Pinpoint the cell where the given text exists, returning its (X, Y) midpoint coordinate. 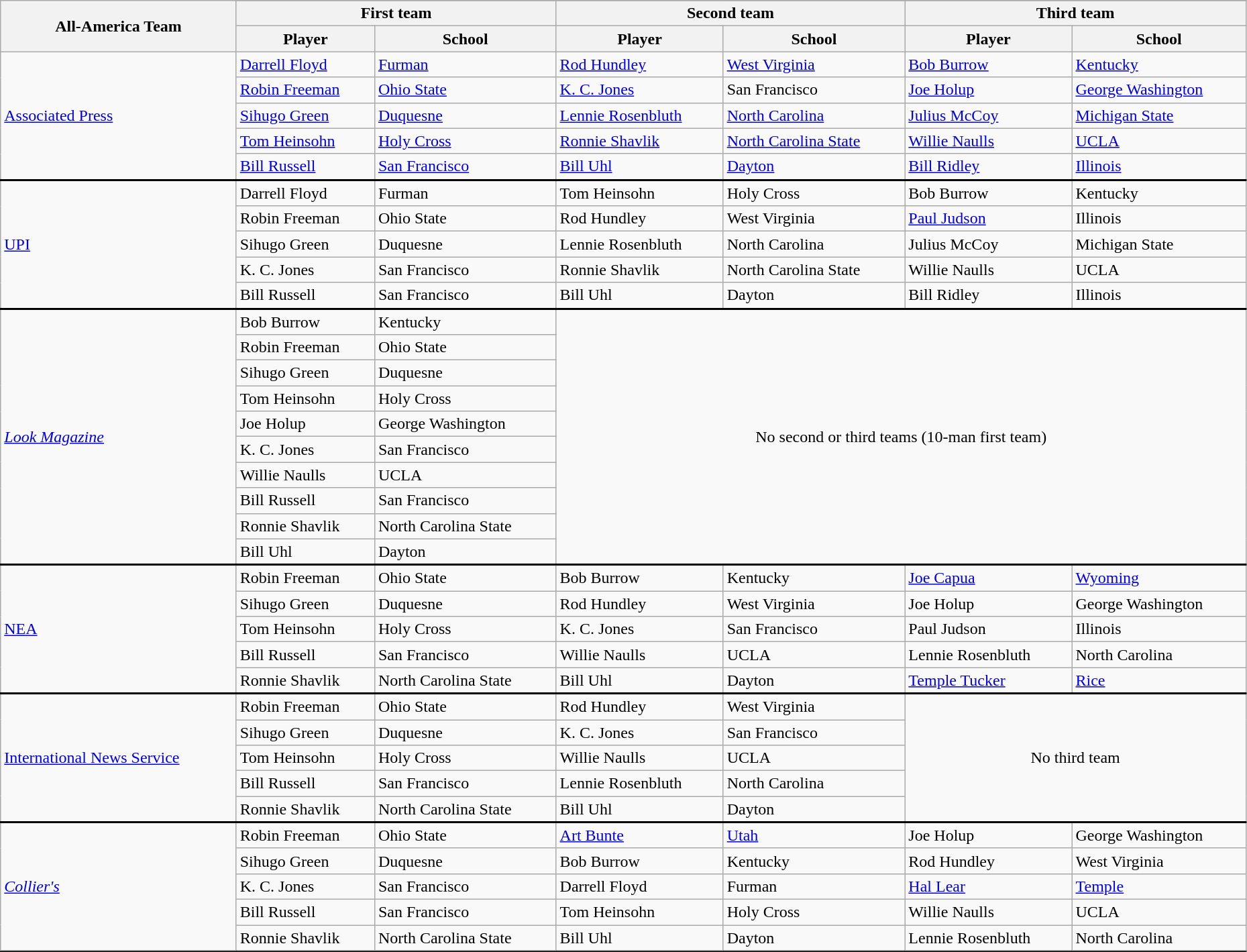
UPI (118, 244)
First team (396, 13)
Third team (1075, 13)
No third team (1075, 758)
NEA (118, 629)
Temple (1159, 886)
All-America Team (118, 26)
Temple Tucker (989, 680)
Art Bunte (640, 836)
Look Magazine (118, 437)
Hal Lear (989, 886)
Associated Press (118, 115)
Collier's (118, 887)
Joe Capua (989, 578)
Wyoming (1159, 578)
International News Service (118, 758)
Rice (1159, 680)
Second team (730, 13)
No second or third teams (10-man first team) (901, 437)
Utah (814, 836)
